For the text-containing cell, return its midpoint in (x, y) coordinate format. 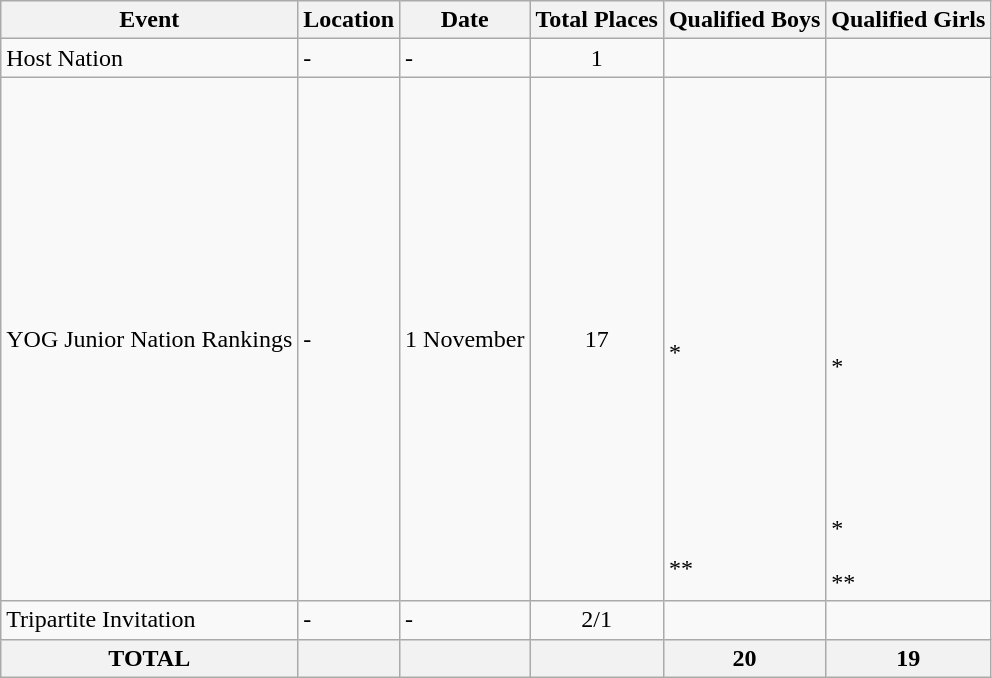
TOTAL (150, 658)
*** (744, 339)
**** (908, 339)
Date (465, 20)
Location (349, 20)
Qualified Boys (744, 20)
Total Places (597, 20)
Tripartite Invitation (150, 620)
Event (150, 20)
YOG Junior Nation Rankings (150, 339)
2/1 (597, 620)
1 (597, 58)
Qualified Girls (908, 20)
Host Nation (150, 58)
19 (908, 658)
20 (744, 658)
17 (597, 339)
1 November (465, 339)
